For the text-containing cell, return its midpoint in (x, y) coordinate format. 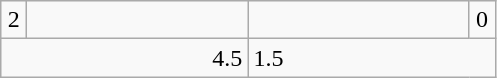
1.5 (372, 58)
2 (14, 20)
4.5 (124, 58)
0 (482, 20)
